Pinpoint the cell where the given text exists, returning its [x, y] midpoint coordinate. 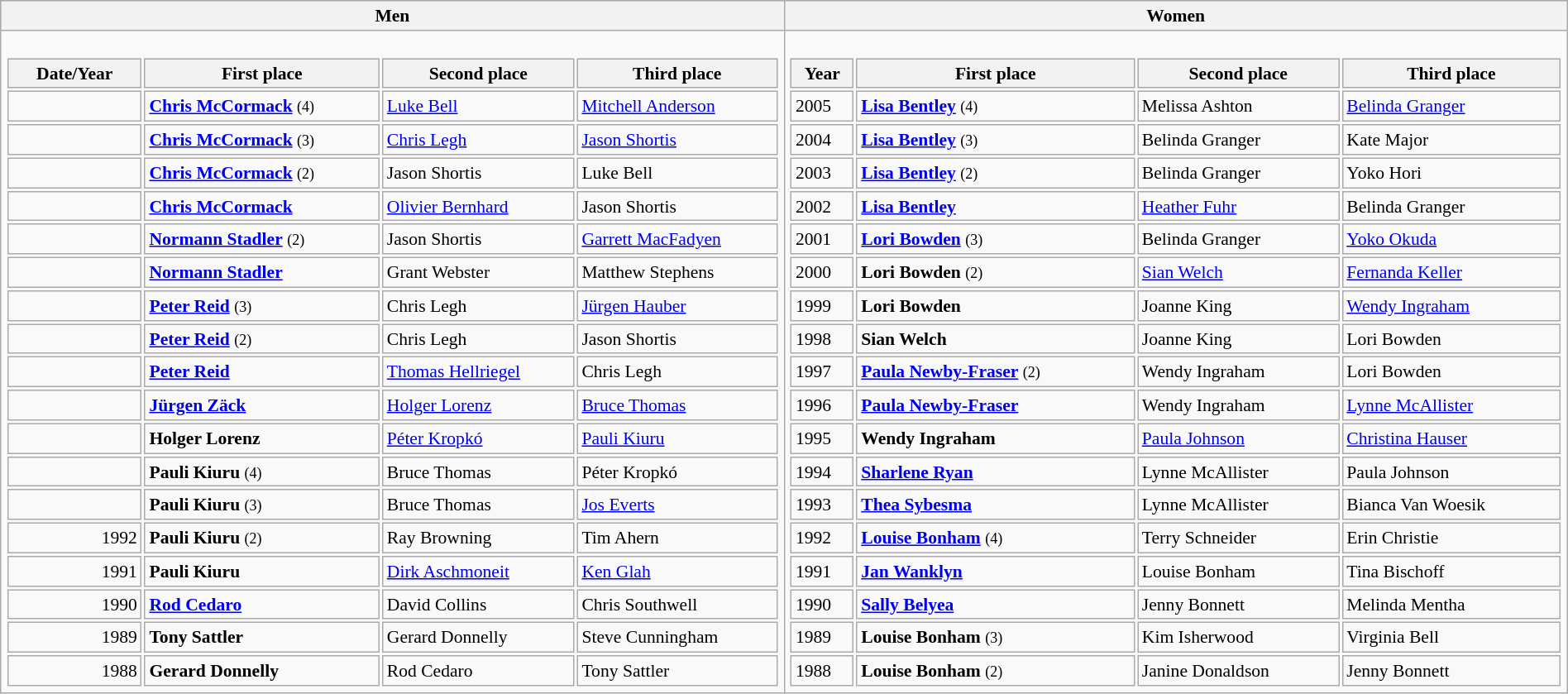
Lisa Bentley (2) [996, 174]
2004 [822, 141]
Louise Bonham [1238, 571]
Dirk Aschmoneit [478, 571]
Mitchell Anderson [677, 106]
Melissa Ashton [1238, 106]
Peter Reid (3) [262, 306]
Virginia Bell [1451, 637]
Paula Newby-Fraser [996, 405]
Melinda Mentha [1451, 604]
Date/Year [74, 73]
Kate Major [1451, 141]
Ray Browning [478, 538]
1999 [822, 306]
Year [822, 73]
Lori Bowden (2) [996, 273]
Kim Isherwood [1238, 637]
Ken Glah [677, 571]
Chris McCormack (2) [262, 174]
Lisa Bentley [996, 207]
1996 [822, 405]
Yoko Hori [1451, 174]
Christina Hauser [1451, 438]
2000 [822, 273]
Peter Reid (2) [262, 339]
Louise Bonham (2) [996, 672]
Olivier Bernhard [478, 207]
Pauli Kiuru (3) [262, 505]
Jan Wanklyn [996, 571]
1995 [822, 438]
Men [392, 16]
Tina Bischoff [1451, 571]
Thea Sybesma [996, 505]
Jürgen Hauber [677, 306]
Yoko Okuda [1451, 240]
Jos Everts [677, 505]
Bianca Van Woesik [1451, 505]
David Collins [478, 604]
1997 [822, 372]
Women [1176, 16]
Janine Donaldson [1238, 672]
Fernanda Keller [1451, 273]
Normann Stadler [262, 273]
Steve Cunningham [677, 637]
Pauli Kiuru (2) [262, 538]
2005 [822, 106]
2001 [822, 240]
Normann Stadler (2) [262, 240]
Paula Newby-Fraser (2) [996, 372]
Chris McCormack (4) [262, 106]
Chris McCormack (3) [262, 141]
Terry Schneider [1238, 538]
Sally Belyea [996, 604]
Lisa Bentley (3) [996, 141]
Heather Fuhr [1238, 207]
Louise Bonham (4) [996, 538]
1998 [822, 339]
Thomas Hellriegel [478, 372]
Chris McCormack [262, 207]
Lori Bowden (3) [996, 240]
Pauli Kiuru (4) [262, 471]
Grant Webster [478, 273]
2002 [822, 207]
Matthew Stephens [677, 273]
1994 [822, 471]
2003 [822, 174]
Garrett MacFadyen [677, 240]
Lisa Bentley (4) [996, 106]
Peter Reid [262, 372]
Louise Bonham (3) [996, 637]
1993 [822, 505]
Chris Southwell [677, 604]
Tim Ahern [677, 538]
Erin Christie [1451, 538]
Sharlene Ryan [996, 471]
Jürgen Zäck [262, 405]
